For the text-containing cell, return its midpoint in [x, y] coordinate format. 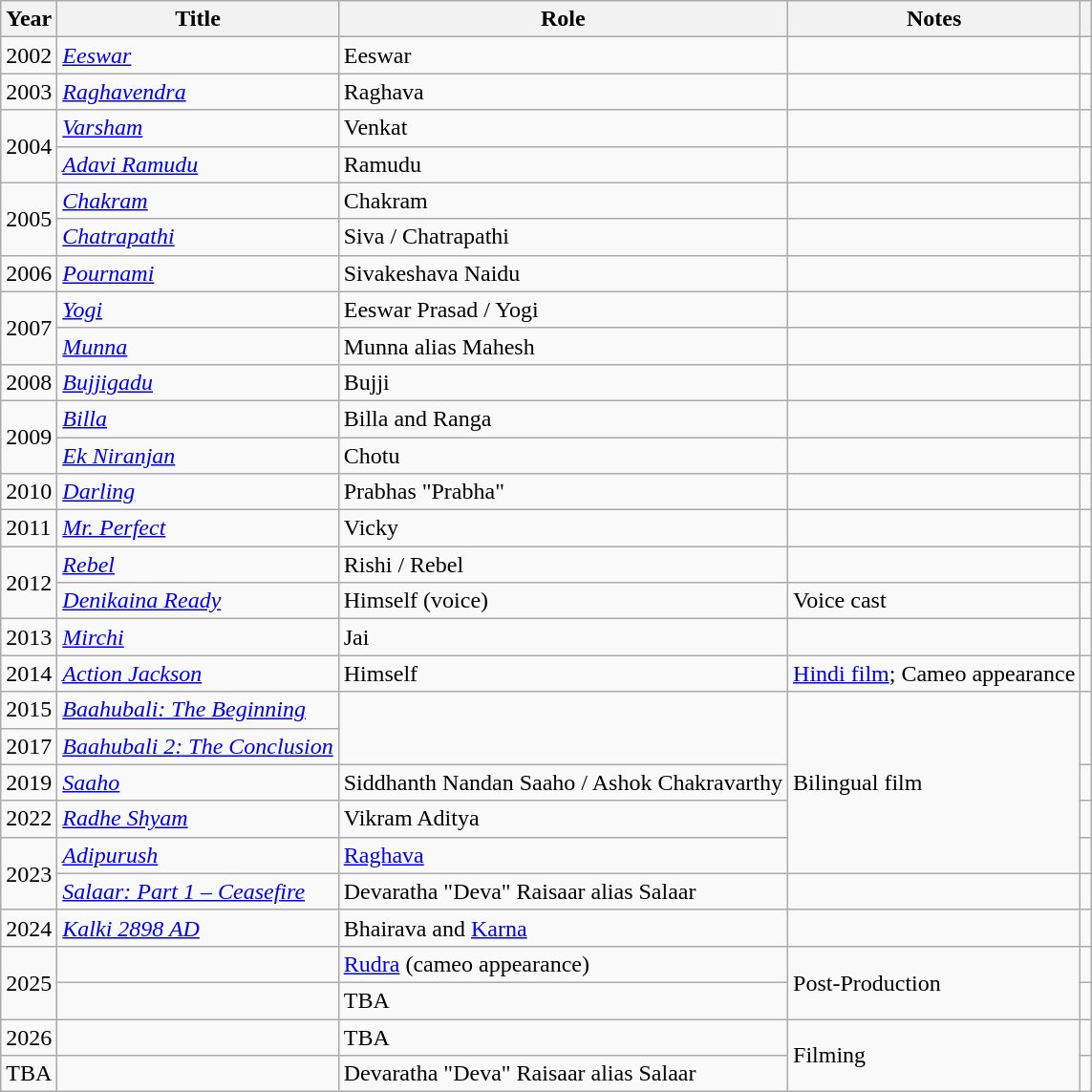
Ek Niranjan [198, 456]
Darling [198, 492]
Sivakeshava Naidu [563, 273]
Munna [198, 346]
2002 [29, 55]
2008 [29, 382]
Munna alias Mahesh [563, 346]
Siddhanth Nandan Saaho / Ashok Chakravarthy [563, 782]
2013 [29, 637]
Voice cast [934, 601]
Venkat [563, 128]
Baahubali 2: The Conclusion [198, 746]
2012 [29, 583]
2026 [29, 1037]
Year [29, 19]
Title [198, 19]
Vikram Aditya [563, 819]
Ramudu [563, 164]
Chatrapathi [198, 237]
Varsham [198, 128]
Rishi / Rebel [563, 565]
2007 [29, 328]
Salaar: Part 1 – Ceasefire [198, 891]
2024 [29, 928]
Denikaina Ready [198, 601]
Radhe Shyam [198, 819]
2014 [29, 674]
2010 [29, 492]
Siva / Chatrapathi [563, 237]
Himself (voice) [563, 601]
2022 [29, 819]
Jai [563, 637]
2005 [29, 219]
Baahubali: The Beginning [198, 710]
Mirchi [198, 637]
Bhairava and Karna [563, 928]
Post-Production [934, 982]
2003 [29, 92]
2025 [29, 982]
Filming [934, 1055]
Action Jackson [198, 674]
2015 [29, 710]
Himself [563, 674]
Bilingual film [934, 782]
2009 [29, 437]
Vicky [563, 528]
Bujji [563, 382]
Adavi Ramudu [198, 164]
2006 [29, 273]
2004 [29, 146]
Bujjigadu [198, 382]
Billa and Ranga [563, 418]
Chotu [563, 456]
Yogi [198, 310]
Mr. Perfect [198, 528]
2023 [29, 873]
Pournami [198, 273]
Kalki 2898 AD [198, 928]
Eeswar Prasad / Yogi [563, 310]
2011 [29, 528]
Hindi film; Cameo appearance [934, 674]
Billa [198, 418]
Prabhas "Prabha" [563, 492]
2017 [29, 746]
Raghavendra [198, 92]
Saaho [198, 782]
Adipurush [198, 855]
Rudra (cameo appearance) [563, 964]
2019 [29, 782]
Rebel [198, 565]
Notes [934, 19]
Role [563, 19]
